From the cell containing the given text, extract its center point as (X, Y) coordinate. 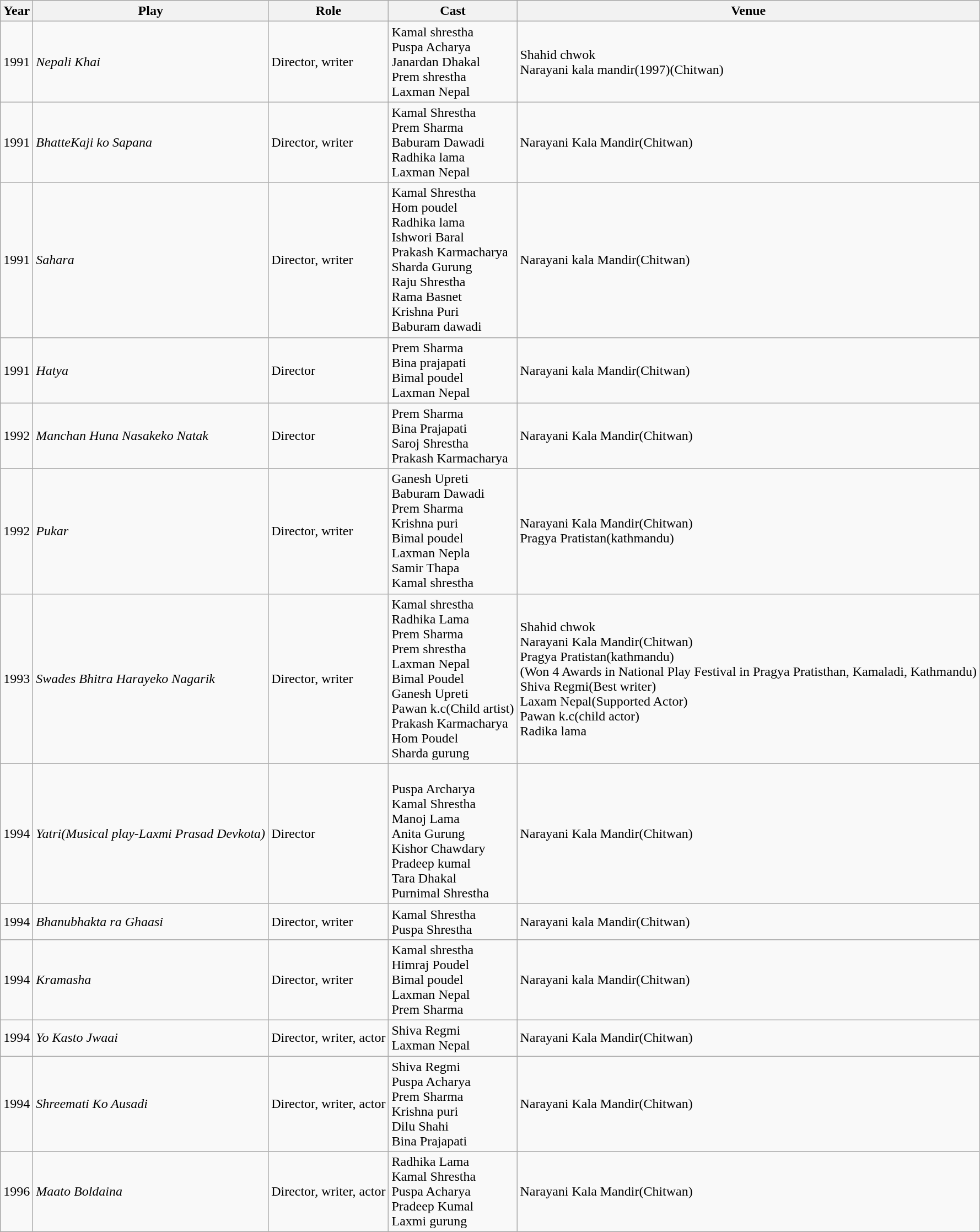
Narayani Kala Mandir(Chitwan)Pragya Pratistan(kathmandu) (749, 531)
Shreemati Ko Ausadi (151, 1104)
Kamal shresthaHimraj PoudelBimal poudelLaxman Nepal Prem Sharma (453, 980)
Pukar (151, 531)
Kamal ShresthaHom poudelRadhika lamaIshwori BaralPrakash KarmacharyaSharda GurungRaju ShresthaRama BasnetKrishna PuriBaburam dawadi (453, 260)
Bhanubhakta ra Ghaasi (151, 922)
1993 (17, 679)
Play (151, 11)
Sahara (151, 260)
Ganesh UpretiBaburam DawadiPrem SharmaKrishna puriBimal poudelLaxman NeplaSamir ThapaKamal shrestha (453, 531)
Nepali Khai (151, 62)
Kamal ShresthaPrem SharmaBaburam DawadiRadhika lamaLaxman Nepal (453, 142)
BhatteKaji ko Sapana (151, 142)
Yo Kasto Jwaai (151, 1037)
Kamal shresthaPuspa AcharyaJanardan DhakalPrem shresthaLaxman Nepal (453, 62)
Hatya (151, 370)
Radhika LamaKamal ShresthaPuspa AcharyaPradeep KumalLaxmi gurung (453, 1192)
Swades Bhitra Harayeko Nagarik (151, 679)
Kamal ShresthaPuspa Shrestha (453, 922)
Kramasha (151, 980)
Cast (453, 11)
Role (329, 11)
Shahid chwok Narayani kala mandir(1997)(Chitwan) (749, 62)
Shiva RegmiPuspa AcharyaPrem SharmaKrishna puriDilu ShahiBina Prajapati (453, 1104)
Prem SharmaBina PrajapatiSaroj ShresthaPrakash Karmacharya (453, 435)
Maato Boldaina (151, 1192)
1996 (17, 1192)
Year (17, 11)
Venue (749, 11)
Shiva RegmiLaxman Nepal (453, 1037)
Prem SharmaBina prajapatiBimal poudelLaxman Nepal (453, 370)
Puspa ArcharyaKamal ShresthaManoj LamaAnita GurungKishor ChawdaryPradeep kumalTara DhakalPurnimal Shrestha (453, 833)
Manchan Huna Nasakeko Natak (151, 435)
Yatri(Musical play-Laxmi Prasad Devkota) (151, 833)
